Return (X, Y) of the center of cell containing provided text 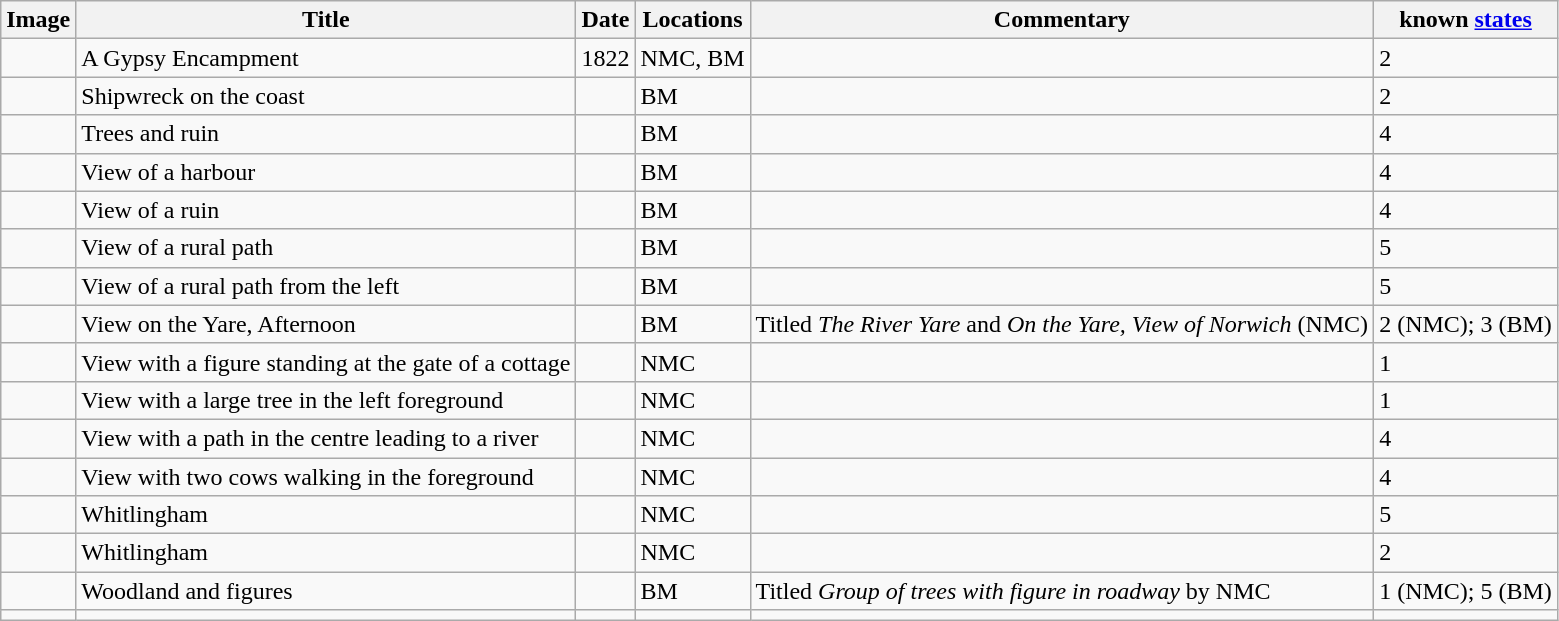
Commentary (1062, 20)
View with a path in the centre leading to a river (326, 438)
1822 (606, 58)
2 (NMC); 3 (BM) (1466, 324)
Title (326, 20)
NMC, BM (692, 58)
View of a harbour (326, 172)
View of a rural path (326, 248)
Image (38, 20)
View on the Yare, Afternoon (326, 324)
1 (NMC); 5 (BM) (1466, 591)
Locations (692, 20)
Titled Group of trees with figure in roadway by NMC (1062, 591)
Woodland and figures (326, 591)
View with a large tree in the left foreground (326, 400)
Trees and ruin (326, 134)
View with a figure standing at the gate of a cottage (326, 362)
Shipwreck on the coast (326, 96)
Titled The River Yare and On the Yare, View of Norwich (NMC) (1062, 324)
View of a rural path from the left (326, 286)
A Gypsy Encampment (326, 58)
known states (1466, 20)
View of a ruin (326, 210)
Date (606, 20)
View with two cows walking in the foreground (326, 477)
